Locate the cell with the specified text and output its (X, Y) center coordinate. 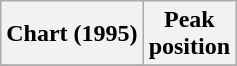
Peakposition (189, 34)
Chart (1995) (72, 34)
